Output the [x, y] coordinate of the center of the cell containing the given text.  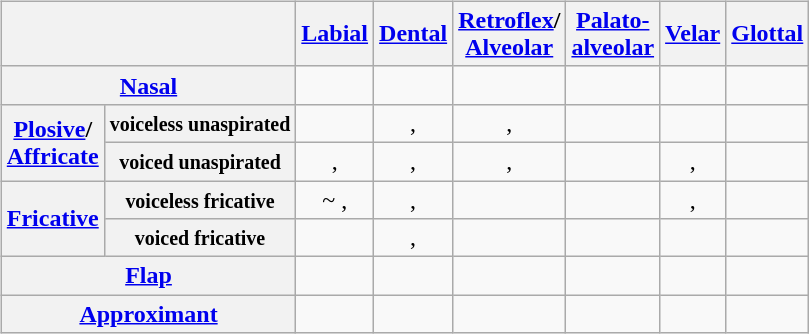
Labial [335, 34]
Fricative [52, 218]
Plosive/Affricate [52, 142]
voiced unaspirated [200, 161]
Retroflex/Alveolar [510, 34]
Flap [148, 276]
Palato-alveolar [613, 34]
voiced fricative [200, 238]
~ , [335, 199]
voiceless unaspirated [200, 123]
Approximant [148, 314]
Glottal [768, 34]
Dental [414, 34]
Nasal [148, 85]
Velar [693, 34]
voiceless fricative [200, 199]
